Determine the (X, Y) coordinate at the center of the cell enclosing the given text.  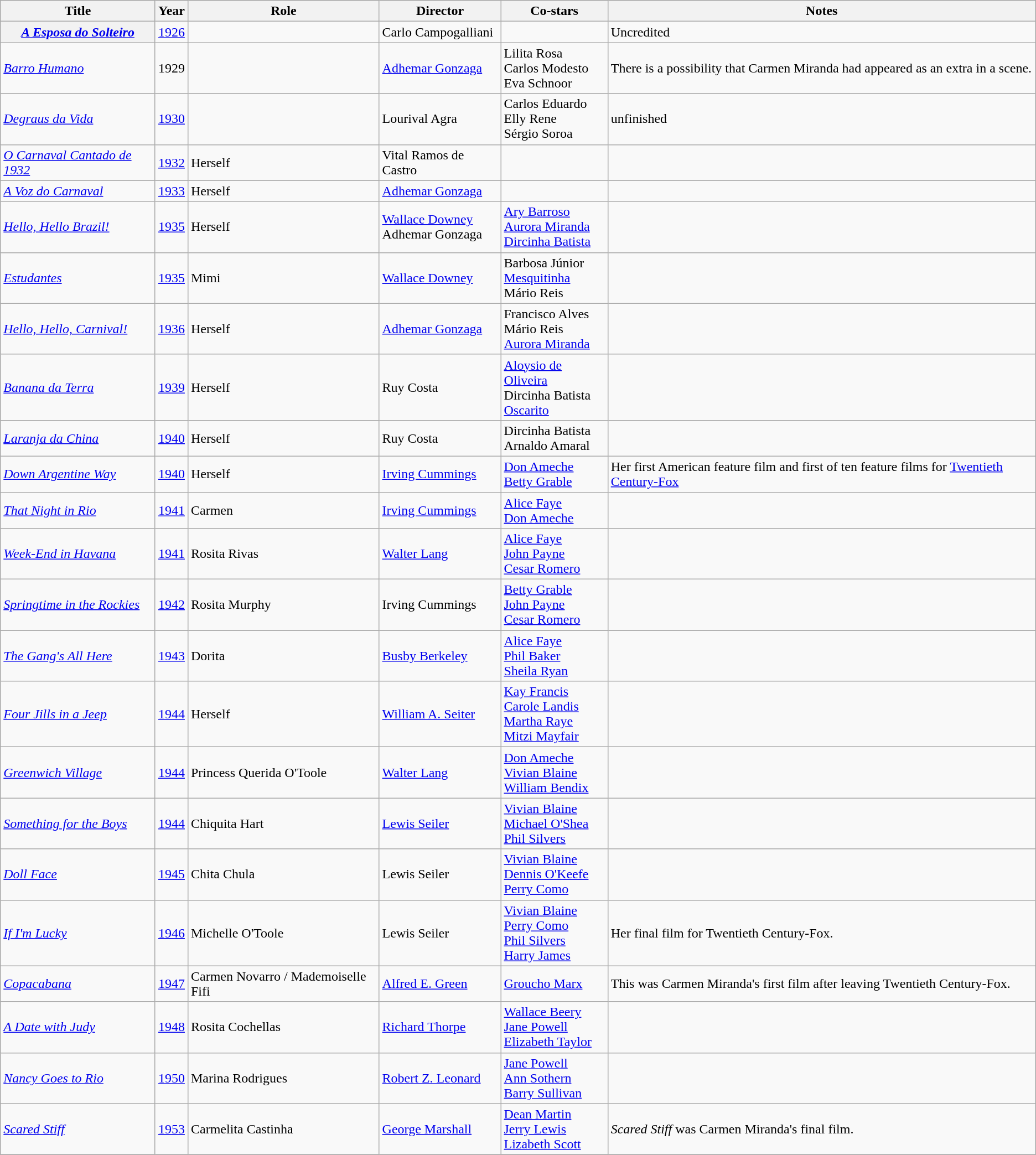
Nancy Goes to Rio (78, 1078)
1942 (172, 605)
Richard Thorpe (440, 1027)
1953 (172, 1129)
The Gang's All Here (78, 656)
Hello, Hello Brazil! (78, 227)
Year (172, 11)
Copacabana (78, 984)
1933 (172, 191)
Carmen (283, 510)
Rosita Rivas (283, 554)
Francisco AlvesMário ReisAurora Miranda (555, 329)
Lilita RosaCarlos ModestoEva Schnoor (555, 68)
Lourival Agra (440, 119)
Rosita Cochellas (283, 1027)
1930 (172, 119)
If I'm Lucky (78, 933)
Her first American feature film and first of ten feature films for Twentieth Century-Fox (821, 474)
Laranja da China (78, 438)
Alfred E. Green (440, 984)
Dean MartinJerry LewisLizabeth Scott (555, 1129)
Degraus da Vida (78, 119)
Vivian BlaineMichael O'SheaPhil Silvers (555, 823)
Doll Face (78, 874)
Springtime in the Rockies (78, 605)
This was Carmen Miranda's first film after leaving Twentieth Century-Fox. (821, 984)
Aloysio de OliveiraDircinha BatistaOscarito (555, 387)
A Esposa do Solteiro (78, 32)
Princess Querida O'Toole (283, 773)
Ary BarrosoAurora MirandaDircinha Batista (555, 227)
Estudantes (78, 278)
Title (78, 11)
Dorita (283, 656)
Carlo Campogalliani (440, 32)
A Date with Judy (78, 1027)
1943 (172, 656)
There is a possibility that Carmen Miranda had appeared as an extra in a scene. (821, 68)
Betty GrableJohn PayneCesar Romero (555, 605)
Down Argentine Way (78, 474)
Co-stars (555, 11)
Jane PowellAnn SothernBarry Sullivan (555, 1078)
Chita Chula (283, 874)
Robert Z. Leonard (440, 1078)
1939 (172, 387)
Carmen Novarro / Mademoiselle Fifi (283, 984)
Her final film for Twentieth Century-Fox. (821, 933)
Chiquita Hart (283, 823)
Kay FrancisCarole LandisMartha RayeMitzi Mayfair (555, 714)
1936 (172, 329)
Notes (821, 11)
Hello, Hello, Carnival! (78, 329)
Wallace BeeryJane PowellElizabeth Taylor (555, 1027)
1950 (172, 1078)
George Marshall (440, 1129)
Don AmecheBetty Grable (555, 474)
Wallace Downey (440, 278)
Barbosa JúniorMesquitinhaMário Reis (555, 278)
Alice FayeJohn PayneCesar Romero (555, 554)
Michelle O'Toole (283, 933)
unfinished (821, 119)
1947 (172, 984)
Alice FayeDon Ameche (555, 510)
William A. Seiter (440, 714)
Uncredited (821, 32)
Rosita Murphy (283, 605)
Carmelita Castinha (283, 1129)
Greenwich Village (78, 773)
Something for the Boys (78, 823)
1926 (172, 32)
Banana da Terra (78, 387)
1948 (172, 1027)
Barro Humano (78, 68)
Alice FayePhil BakerSheila Ryan (555, 656)
Carlos EduardoElly ReneSérgio Soroa (555, 119)
Busby Berkeley (440, 656)
1946 (172, 933)
Vivian BlaineDennis O'KeefePerry Como (555, 874)
Scared Stiff was Carmen Miranda's final film. (821, 1129)
Dircinha BatistaArnaldo Amaral (555, 438)
Four Jills in a Jeep (78, 714)
Scared Stiff (78, 1129)
1929 (172, 68)
A Voz do Carnaval (78, 191)
O Carnaval Cantado de 1932 (78, 163)
That Night in Rio (78, 510)
Don AmecheVivian BlaineWilliam Bendix (555, 773)
Role (283, 11)
Director (440, 11)
Vital Ramos de Castro (440, 163)
Groucho Marx (555, 984)
Mimi (283, 278)
Marina Rodrigues (283, 1078)
Vivian BlainePerry ComoPhil SilversHarry James (555, 933)
1945 (172, 874)
Week-End in Havana (78, 554)
Wallace DowneyAdhemar Gonzaga (440, 227)
1932 (172, 163)
